Return the [X, Y] coordinate for the center point of the cell that contains the specified text.  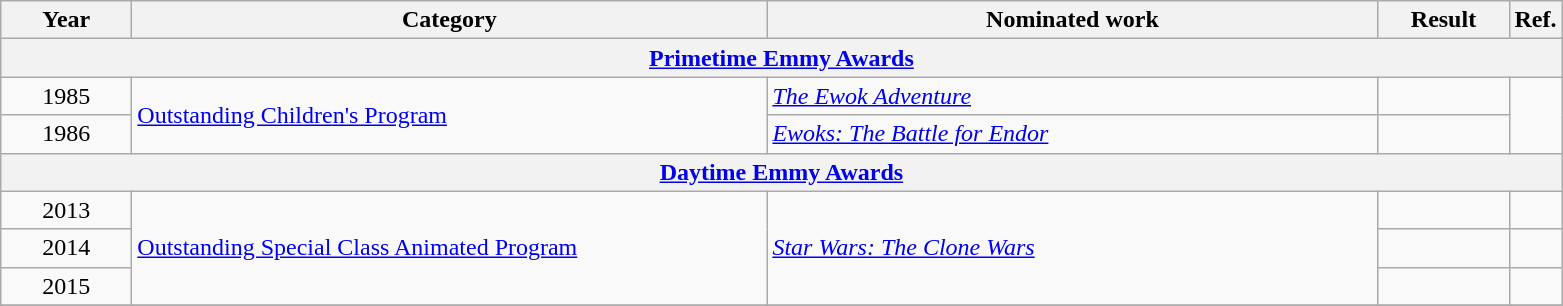
Primetime Emmy Awards [782, 58]
2015 [66, 286]
The Ewok Adventure [1072, 96]
Star Wars: The Clone Wars [1072, 248]
Outstanding Children's Program [450, 115]
Category [450, 20]
Outstanding Special Class Animated Program [450, 248]
1985 [66, 96]
Nominated work [1072, 20]
Daytime Emmy Awards [782, 172]
1986 [66, 134]
Result [1444, 20]
2014 [66, 248]
2013 [66, 210]
Year [66, 20]
Ewoks: The Battle for Endor [1072, 134]
Ref. [1536, 20]
